Find where the given text appears and provide that cell's center as (x, y) coordinate. 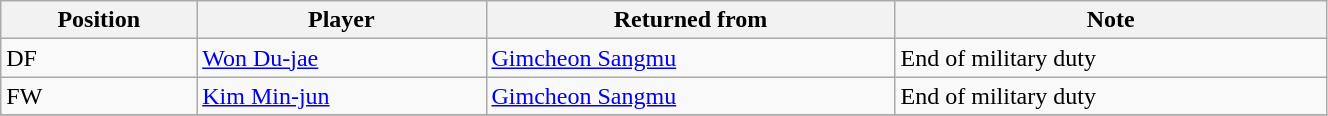
Won Du-jae (342, 58)
Note (1110, 20)
DF (99, 58)
FW (99, 96)
Kim Min-jun (342, 96)
Position (99, 20)
Returned from (690, 20)
Player (342, 20)
